Determine the (X, Y) coordinate at the center of the cell enclosing the given text.  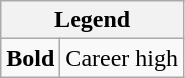
Bold (30, 58)
Legend (92, 20)
Career high (122, 58)
